Provide the (x, y) coordinate of the cell's center where the given text is located.  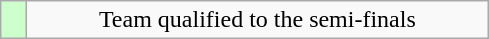
Team qualified to the semi-finals (258, 20)
